Scan for the cell matching the given text and deliver its [X, Y] coordinate at center. 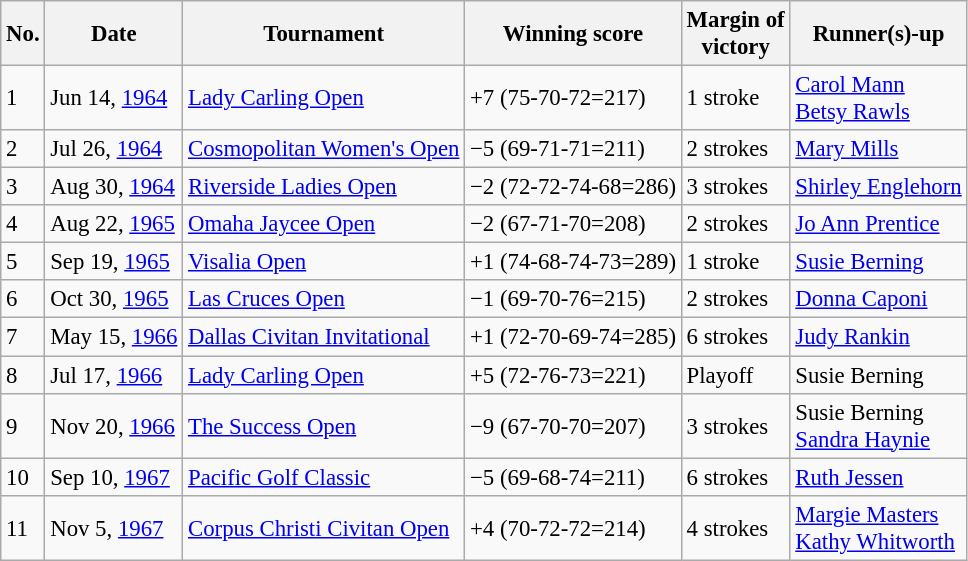
5 [23, 262]
+1 (74-68-74-73=289) [574, 262]
Riverside Ladies Open [324, 187]
Dallas Civitan Invitational [324, 337]
Date [114, 34]
+1 (72-70-69-74=285) [574, 337]
−1 (69-70-76=215) [574, 299]
−5 (69-68-74=211) [574, 477]
Carol Mann Betsy Rawls [878, 98]
2 [23, 149]
No. [23, 34]
6 [23, 299]
+5 (72-76-73=221) [574, 375]
10 [23, 477]
The Success Open [324, 426]
Margie Masters Kathy Whitworth [878, 528]
Donna Caponi [878, 299]
Jun 14, 1964 [114, 98]
Aug 30, 1964 [114, 187]
4 strokes [736, 528]
Margin ofvictory [736, 34]
−9 (67-70-70=207) [574, 426]
−2 (72-72-74-68=286) [574, 187]
Jul 26, 1964 [114, 149]
7 [23, 337]
Susie Berning Sandra Haynie [878, 426]
Runner(s)-up [878, 34]
Omaha Jaycee Open [324, 224]
Aug 22, 1965 [114, 224]
3 [23, 187]
Mary Mills [878, 149]
+4 (70-72-72=214) [574, 528]
4 [23, 224]
Jo Ann Prentice [878, 224]
Cosmopolitan Women's Open [324, 149]
Oct 30, 1965 [114, 299]
Winning score [574, 34]
−2 (67-71-70=208) [574, 224]
−5 (69-71-71=211) [574, 149]
Tournament [324, 34]
Pacific Golf Classic [324, 477]
8 [23, 375]
Las Cruces Open [324, 299]
Shirley Englehorn [878, 187]
Ruth Jessen [878, 477]
Jul 17, 1966 [114, 375]
11 [23, 528]
Sep 19, 1965 [114, 262]
Visalia Open [324, 262]
9 [23, 426]
Corpus Christi Civitan Open [324, 528]
+7 (75-70-72=217) [574, 98]
1 [23, 98]
Sep 10, 1967 [114, 477]
Judy Rankin [878, 337]
Nov 20, 1966 [114, 426]
Nov 5, 1967 [114, 528]
May 15, 1966 [114, 337]
Playoff [736, 375]
